Locate the cell with the specified text and output its (x, y) center coordinate. 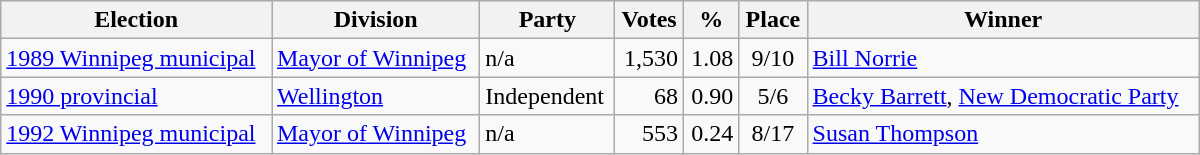
1989 Winnipeg municipal (136, 58)
Election (136, 20)
Wellington (376, 96)
5/6 (773, 96)
1990 provincial (136, 96)
Place (773, 20)
1992 Winnipeg municipal (136, 134)
1.08 (712, 58)
% (712, 20)
0.90 (712, 96)
Independent (548, 96)
Becky Barrett, New Democratic Party (1003, 96)
Winner (1003, 20)
Bill Norrie (1003, 58)
9/10 (773, 58)
Susan Thompson (1003, 134)
Party (548, 20)
Votes (650, 20)
Division (376, 20)
553 (650, 134)
68 (650, 96)
8/17 (773, 134)
1,530 (650, 58)
0.24 (712, 134)
